Locate the cell with the specified text and output its [X, Y] center coordinate. 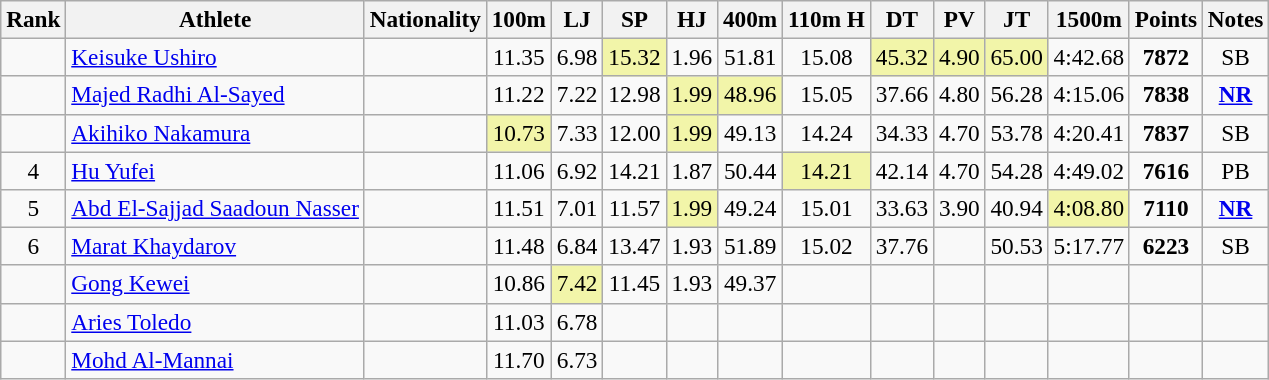
34.33 [902, 133]
10.73 [518, 133]
110m H [827, 19]
PV [960, 19]
15.32 [634, 57]
Aries Toledo [215, 322]
11.57 [634, 208]
11.70 [518, 359]
Marat Khaydarov [215, 246]
Hu Yufei [215, 170]
50.53 [1016, 246]
37.66 [902, 95]
Points [1166, 19]
15.05 [827, 95]
Rank [34, 19]
12.98 [634, 95]
5:17.77 [1088, 246]
15.08 [827, 57]
4:49.02 [1088, 170]
6.73 [577, 359]
4.80 [960, 95]
400m [750, 19]
Keisuke Ushiro [215, 57]
15.01 [827, 208]
56.28 [1016, 95]
37.76 [902, 246]
40.94 [1016, 208]
SP [634, 19]
49.37 [750, 284]
DT [902, 19]
100m [518, 19]
4:15.06 [1088, 95]
65.00 [1016, 57]
12.00 [634, 133]
4:20.41 [1088, 133]
50.44 [750, 170]
49.13 [750, 133]
7110 [1166, 208]
6.92 [577, 170]
7.42 [577, 284]
33.63 [902, 208]
4.90 [960, 57]
7838 [1166, 95]
6 [34, 246]
42.14 [902, 170]
11.06 [518, 170]
11.22 [518, 95]
7616 [1166, 170]
51.81 [750, 57]
6.84 [577, 246]
Nationality [425, 19]
1.96 [692, 57]
7.22 [577, 95]
6223 [1166, 246]
11.45 [634, 284]
Mohd Al-Mannai [215, 359]
53.78 [1016, 133]
14.24 [827, 133]
11.35 [518, 57]
4:42.68 [1088, 57]
Gong Kewei [215, 284]
LJ [577, 19]
Athlete [215, 19]
Notes [1235, 19]
Akihiko Nakamura [215, 133]
5 [34, 208]
54.28 [1016, 170]
7.01 [577, 208]
6.78 [577, 322]
4:08.80 [1088, 208]
7837 [1166, 133]
Abd El-Sajjad Saadoun Nasser [215, 208]
49.24 [750, 208]
15.02 [827, 246]
PB [1235, 170]
11.51 [518, 208]
Majed Radhi Al-Sayed [215, 95]
3.90 [960, 208]
45.32 [902, 57]
13.47 [634, 246]
51.89 [750, 246]
7.33 [577, 133]
1500m [1088, 19]
HJ [692, 19]
4 [34, 170]
48.96 [750, 95]
11.03 [518, 322]
10.86 [518, 284]
11.48 [518, 246]
JT [1016, 19]
6.98 [577, 57]
7872 [1166, 57]
1.87 [692, 170]
